Locate the cell with the specified text and output its (X, Y) center coordinate. 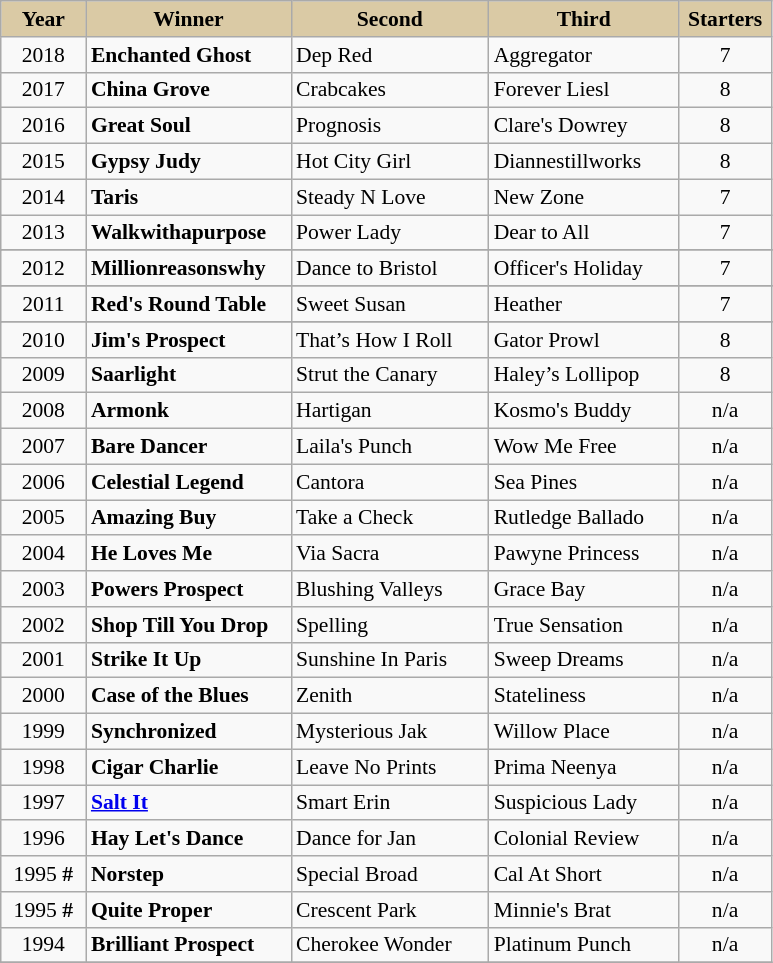
Blushing Valleys (390, 589)
Via Sacra (390, 554)
Powers Prospect (188, 589)
Leave No Prints (390, 767)
Willow Place (584, 732)
Cigar Charlie (188, 767)
Strut the Canary (390, 375)
2012 (44, 269)
2003 (44, 589)
Spelling (390, 625)
Armonk (188, 411)
Heather (584, 304)
Kosmo's Buddy (584, 411)
Cal At Short (584, 874)
2016 (44, 126)
2018 (44, 55)
Minnie's Brat (584, 910)
Cantora (390, 482)
True Sensation (584, 625)
Aggregator (584, 55)
Hartigan (390, 411)
Mysterious Jak (390, 732)
Stateliness (584, 696)
New Zone (584, 197)
2010 (44, 340)
Sweep Dreams (584, 660)
Cherokee Wonder (390, 945)
Dance for Jan (390, 839)
Taris (188, 197)
Synchronized (188, 732)
2002 (44, 625)
Jim's Prospect (188, 340)
Case of the Blues (188, 696)
Walkwithapurpose (188, 233)
Diannestillworks (584, 162)
Millionreasonswhy (188, 269)
Suspicious Lady (584, 803)
Enchanted Ghost (188, 55)
Hot City Girl (390, 162)
1998 (44, 767)
2000 (44, 696)
Brilliant Prospect (188, 945)
Amazing Buy (188, 518)
He Loves Me (188, 554)
Crabcakes (390, 90)
2011 (44, 304)
Special Broad (390, 874)
Smart Erin (390, 803)
Prognosis (390, 126)
2008 (44, 411)
Third (584, 19)
Take a Check (390, 518)
Crescent Park (390, 910)
2013 (44, 233)
2005 (44, 518)
Red's Round Table (188, 304)
2009 (44, 375)
Platinum Punch (584, 945)
Steady N Love (390, 197)
Saarlight (188, 375)
2017 (44, 90)
That’s How I Roll (390, 340)
2014 (44, 197)
Great Soul (188, 126)
Dance to Bristol (390, 269)
Sea Pines (584, 482)
Quite Proper (188, 910)
1996 (44, 839)
Year (44, 19)
Bare Dancer (188, 447)
Colonial Review (584, 839)
Zenith (390, 696)
Power Lady (390, 233)
China Grove (188, 90)
Sweet Susan (390, 304)
Haley’s Lollipop (584, 375)
Pawyne Princess (584, 554)
Gypsy Judy (188, 162)
Strike It Up (188, 660)
Shop Till You Drop (188, 625)
Forever Liesl (584, 90)
Celestial Legend (188, 482)
2006 (44, 482)
Hay Let's Dance (188, 839)
Wow Me Free (584, 447)
Norstep (188, 874)
Grace Bay (584, 589)
Laila's Punch (390, 447)
Dep Red (390, 55)
Starters (726, 19)
Prima Neenya (584, 767)
Officer's Holiday (584, 269)
2004 (44, 554)
Clare's Dowrey (584, 126)
Second (390, 19)
Dear to All (584, 233)
1999 (44, 732)
Sunshine In Paris (390, 660)
Winner (188, 19)
Rutledge Ballado (584, 518)
2007 (44, 447)
2015 (44, 162)
1997 (44, 803)
Gator Prowl (584, 340)
1994 (44, 945)
2001 (44, 660)
Salt It (188, 803)
